For the text-containing cell, return its midpoint in (x, y) coordinate format. 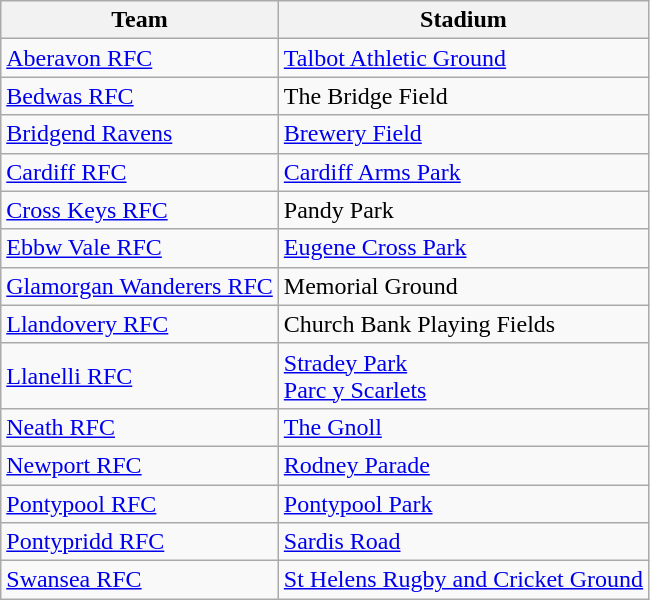
Ebbw Vale RFC (140, 248)
St Helens Rugby and Cricket Ground (463, 580)
Talbot Athletic Ground (463, 58)
Church Bank Playing Fields (463, 324)
Llandovery RFC (140, 324)
Pontypool RFC (140, 503)
Pontypridd RFC (140, 542)
Rodney Parade (463, 465)
Swansea RFC (140, 580)
Cardiff Arms Park (463, 172)
Aberavon RFC (140, 58)
Cross Keys RFC (140, 210)
Glamorgan Wanderers RFC (140, 286)
Stradey ParkParc y Scarlets (463, 376)
Brewery Field (463, 134)
The Gnoll (463, 427)
Bedwas RFC (140, 96)
Bridgend Ravens (140, 134)
Llanelli RFC (140, 376)
The Bridge Field (463, 96)
Pontypool Park (463, 503)
Memorial Ground (463, 286)
Stadium (463, 20)
Eugene Cross Park (463, 248)
Newport RFC (140, 465)
Sardis Road (463, 542)
Pandy Park (463, 210)
Neath RFC (140, 427)
Team (140, 20)
Cardiff RFC (140, 172)
